Return [x, y] of the center of cell containing provided text 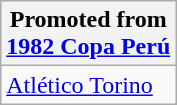
Atlético Torino [88, 85]
Promoted from1982 Copa Perú [88, 34]
